Provide the [x, y] coordinate of the cell's center where the given text is located.  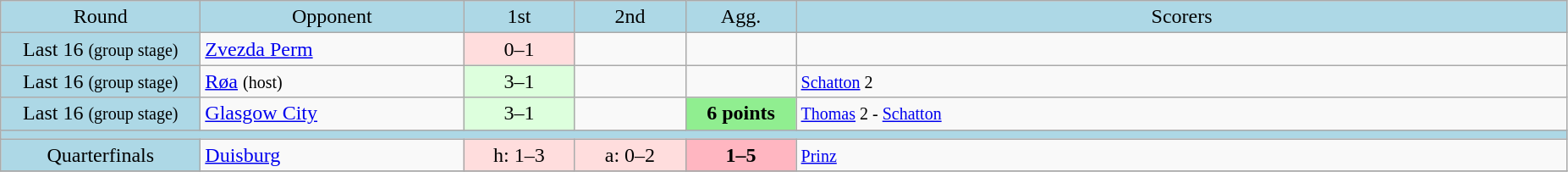
Schatton 2 [1181, 81]
Quarterfinals [101, 155]
Scorers [1181, 17]
Round [101, 17]
h: 1–3 [520, 155]
1–5 [741, 155]
6 points [741, 114]
Prinz [1181, 155]
Agg. [741, 17]
Duisburg [332, 155]
Røa (host) [332, 81]
a: 0–2 [630, 155]
0–1 [520, 49]
Opponent [332, 17]
Glasgow City [332, 114]
Thomas 2 - Schatton [1181, 114]
Zvezda Perm [332, 49]
1st [520, 17]
2nd [630, 17]
